Locate the cell with the specified text and output its [x, y] center coordinate. 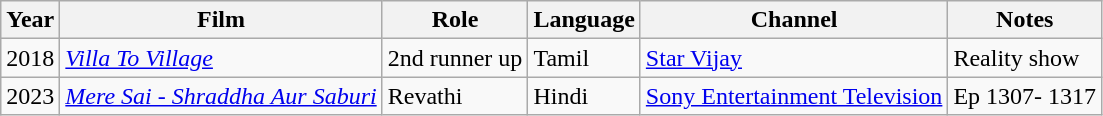
2nd runner up [455, 58]
Film [221, 20]
Year [30, 20]
Hindi [584, 96]
2023 [30, 96]
Mere Sai - Shraddha Aur Saburi [221, 96]
Language [584, 20]
Ep 1307- 1317 [1025, 96]
Reality show [1025, 58]
2018 [30, 58]
Role [455, 20]
Sony Entertainment Television [794, 96]
Star Vijay [794, 58]
Tamil [584, 58]
Channel [794, 20]
Revathi [455, 96]
Notes [1025, 20]
Villa To Village [221, 58]
